Detect which cell encompasses the target text, then output its [x, y] center coordinate. 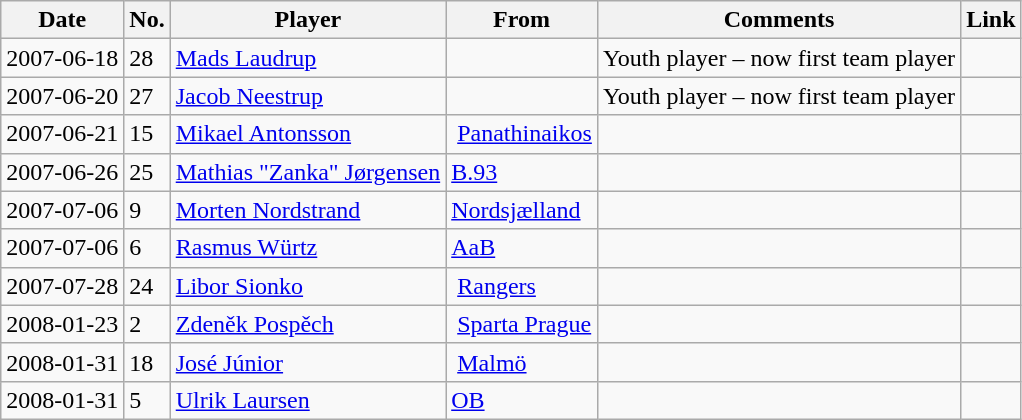
25 [147, 172]
9 [147, 210]
Rasmus Würtz [308, 248]
28 [147, 58]
6 [147, 248]
Malmö [522, 362]
OB [522, 400]
Rangers [522, 286]
2007-07-28 [62, 286]
Panathinaikos [522, 134]
Ulrik Laursen [308, 400]
2007-06-21 [62, 134]
Player [308, 20]
5 [147, 400]
24 [147, 286]
2007-06-20 [62, 96]
Mikael Antonsson [308, 134]
Date [62, 20]
Comments [778, 20]
From [522, 20]
2007-06-26 [62, 172]
Link [991, 20]
Jacob Neestrup [308, 96]
18 [147, 362]
Libor Sionko [308, 286]
2 [147, 324]
AaB [522, 248]
José Júnior [308, 362]
27 [147, 96]
No. [147, 20]
Zdeněk Pospěch [308, 324]
15 [147, 134]
2008-01-23 [62, 324]
B.93 [522, 172]
Mathias "Zanka" Jørgensen [308, 172]
Nordsjælland [522, 210]
Morten Nordstrand [308, 210]
Mads Laudrup [308, 58]
Sparta Prague [522, 324]
2007-06-18 [62, 58]
